Return the (X, Y) coordinate for the center point of the cell that contains the specified text.  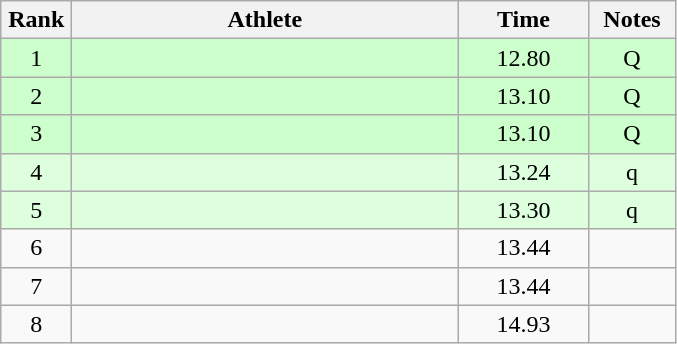
14.93 (524, 324)
Rank (36, 20)
Notes (632, 20)
Athlete (265, 20)
13.24 (524, 172)
8 (36, 324)
2 (36, 96)
12.80 (524, 58)
6 (36, 248)
13.30 (524, 210)
5 (36, 210)
Time (524, 20)
7 (36, 286)
4 (36, 172)
1 (36, 58)
3 (36, 134)
